Extract the (X, Y) coordinate from the center of the cell holding the provided text.  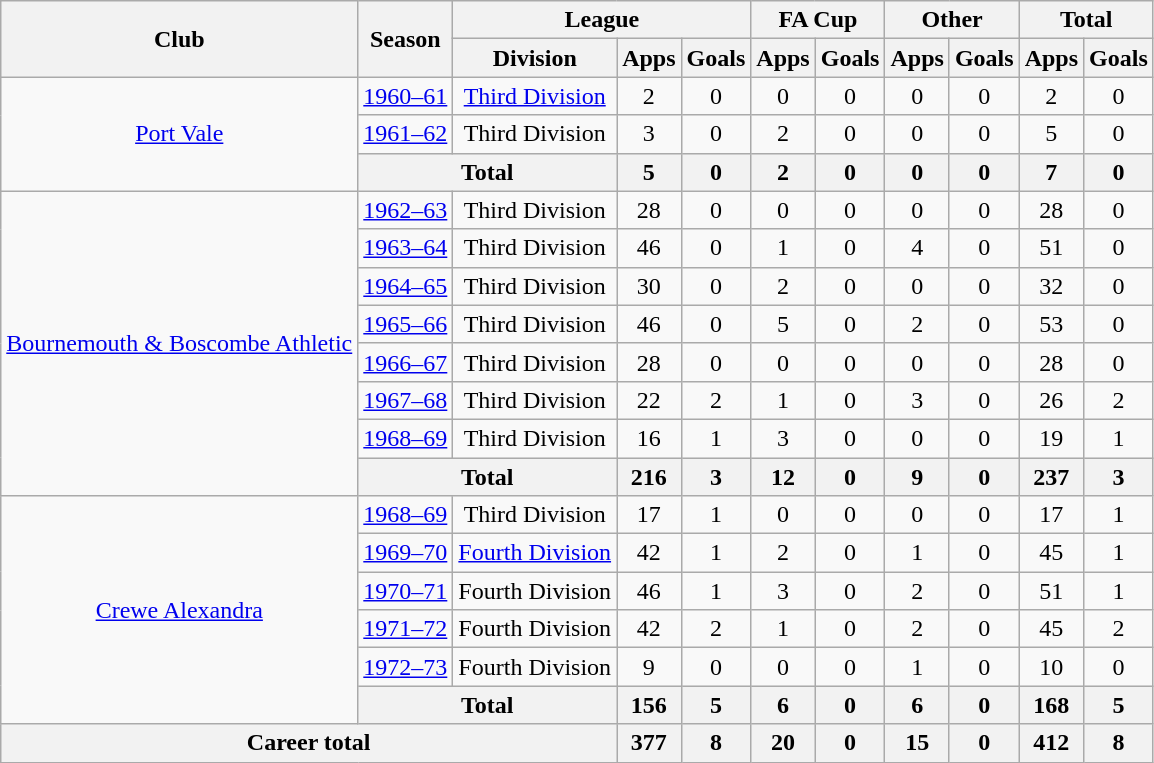
1972–73 (406, 667)
1962–63 (406, 210)
7 (1051, 172)
168 (1051, 705)
Bournemouth & Boscombe Athletic (180, 343)
15 (917, 743)
1964–65 (406, 286)
10 (1051, 667)
12 (783, 477)
League (602, 20)
20 (783, 743)
1961–62 (406, 134)
Career total (309, 743)
1965–66 (406, 324)
156 (649, 705)
53 (1051, 324)
412 (1051, 743)
216 (649, 477)
Port Vale (180, 134)
377 (649, 743)
16 (649, 438)
4 (917, 248)
237 (1051, 477)
1970–71 (406, 591)
1971–72 (406, 629)
Season (406, 39)
30 (649, 286)
FA Cup (818, 20)
1969–70 (406, 553)
1963–64 (406, 248)
Other (952, 20)
22 (649, 400)
19 (1051, 438)
Crewe Alexandra (180, 610)
26 (1051, 400)
1966–67 (406, 362)
Division (535, 58)
32 (1051, 286)
1960–61 (406, 96)
1967–68 (406, 400)
Club (180, 39)
